Extract the (X, Y) coordinate from the center of the cell holding the provided text.  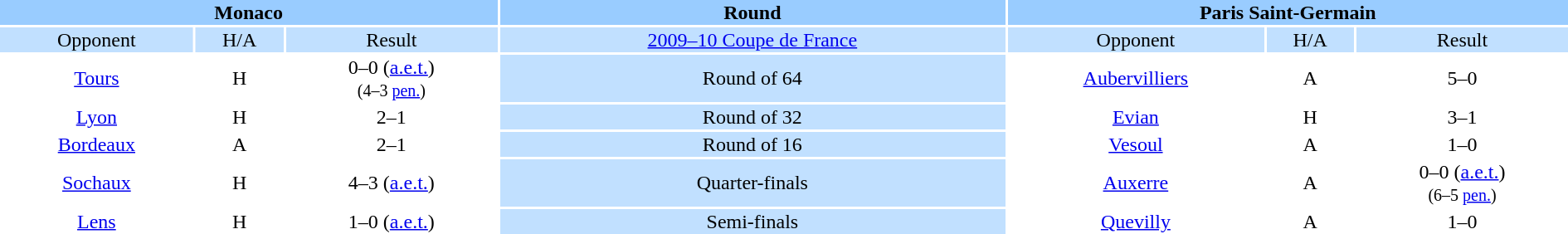
Lens (96, 222)
0–0 (a.e.t.) (4–3 pen.) (392, 78)
Aubervilliers (1135, 78)
Evian (1135, 117)
3–1 (1462, 117)
Auxerre (1135, 183)
2009–10 Coupe de France (752, 40)
Tours (96, 78)
Round (752, 12)
Monaco (249, 12)
Sochaux (96, 183)
Lyon (96, 117)
Paris Saint-Germain (1288, 12)
5–0 (1462, 78)
Round of 16 (752, 144)
Quevilly (1135, 222)
Round of 64 (752, 78)
Vesoul (1135, 144)
1–0 (a.e.t.) (392, 222)
Semi-finals (752, 222)
4–3 (a.e.t.) (392, 183)
0–0 (a.e.t.) (6–5 pen.) (1462, 183)
Quarter-finals (752, 183)
Round of 32 (752, 117)
Bordeaux (96, 144)
